Locate the cell with the specified text and output its [x, y] center coordinate. 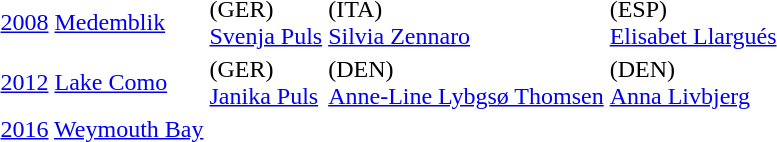
(DEN)Anne-Line Lybgsø Thomsen [466, 82]
(GER)Janika Puls [266, 82]
